Pinpoint the cell where the given text exists, returning its [x, y] midpoint coordinate. 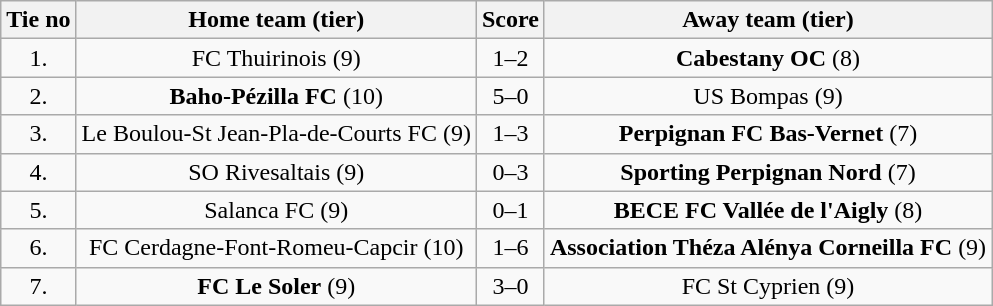
US Bompas (9) [768, 96]
FC St Cyprien (9) [768, 286]
FC Cerdagne-Font-Romeu-Capcir (10) [276, 248]
1–2 [510, 58]
FC Le Soler (9) [276, 286]
4. [38, 172]
3. [38, 134]
0–1 [510, 210]
5–0 [510, 96]
Home team (tier) [276, 20]
Salanca FC (9) [276, 210]
Away team (tier) [768, 20]
BECE FC Vallée de l'Aigly (8) [768, 210]
1–3 [510, 134]
2. [38, 96]
Sporting Perpignan Nord (7) [768, 172]
6. [38, 248]
Le Boulou-St Jean-Pla-de-Courts FC (9) [276, 134]
Association Théza Alénya Corneilla FC (9) [768, 248]
Perpignan FC Bas-Vernet (7) [768, 134]
Baho-Pézilla FC (10) [276, 96]
5. [38, 210]
Cabestany OC (8) [768, 58]
0–3 [510, 172]
Tie no [38, 20]
1. [38, 58]
FC Thuirinois (9) [276, 58]
3–0 [510, 286]
Score [510, 20]
SO Rivesaltais (9) [276, 172]
7. [38, 286]
1–6 [510, 248]
